Provide the [X, Y] coordinate of the cell's center where the given text is located.  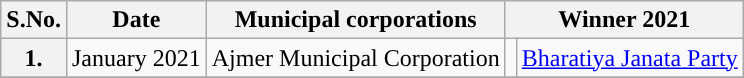
Winner 2021 [624, 20]
Date [136, 20]
Municipal corporations [356, 20]
Ajmer Municipal Corporation [356, 58]
January 2021 [136, 58]
1. [34, 58]
Bharatiya Janata Party [630, 58]
S.No. [34, 20]
